For the text-containing cell, return its midpoint in [x, y] coordinate format. 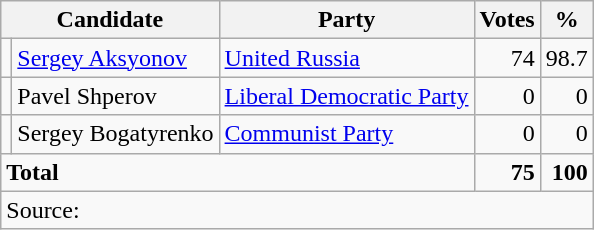
Sergey Bogatyrenko [116, 134]
74 [507, 58]
Source: [298, 210]
Candidate [110, 20]
Total [238, 172]
United Russia [346, 58]
Liberal Democratic Party [346, 96]
Sergey Aksyonov [116, 58]
Votes [507, 20]
Pavel Shperov [116, 96]
Party [346, 20]
Communist Party [346, 134]
75 [507, 172]
100 [566, 172]
98.7 [566, 58]
% [566, 20]
